Extract the [x, y] coordinate from the center of the cell holding the provided text.  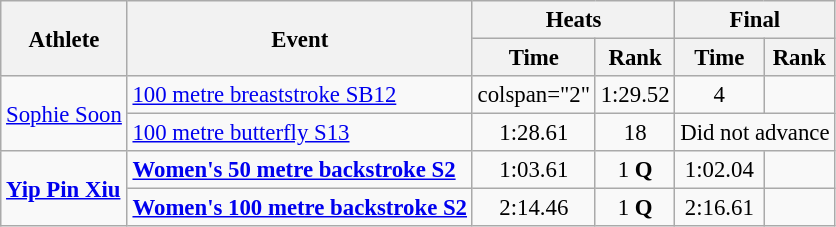
2:16.61 [720, 208]
Did not advance [755, 133]
Women's 100 metre backstroke S2 [300, 208]
Women's 50 metre backstroke S2 [300, 170]
100 metre breaststroke SB12 [300, 95]
Event [300, 38]
2:14.46 [534, 208]
Heats [574, 20]
1:03.61 [534, 170]
4 [720, 95]
1:28.61 [534, 133]
100 metre butterfly S13 [300, 133]
colspan="2" [534, 95]
Sophie Soon [64, 114]
Final [755, 20]
Yip Pin Xiu [64, 188]
Athlete [64, 38]
1:02.04 [720, 170]
1:29.52 [635, 95]
18 [635, 133]
